Provide the [X, Y] coordinate of the cell's center where the given text is located.  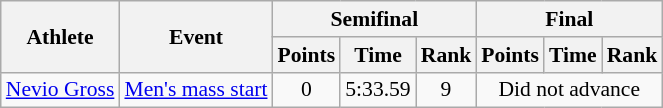
5:33.59 [378, 90]
0 [307, 90]
9 [446, 90]
Final [569, 19]
Men's mass start [196, 90]
Did not advance [569, 90]
Semifinal [375, 19]
Athlete [60, 36]
Nevio Gross [60, 90]
Event [196, 36]
